Pinpoint the cell where the given text exists, returning its [X, Y] midpoint coordinate. 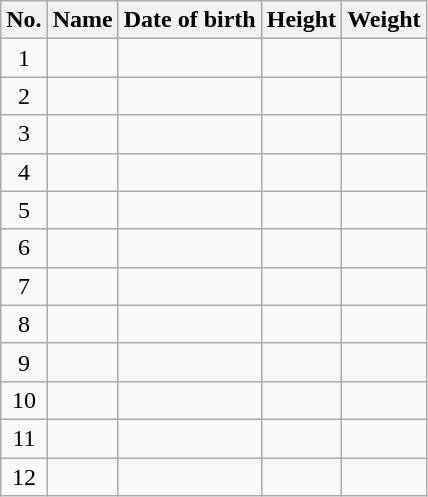
5 [24, 210]
9 [24, 362]
10 [24, 400]
Height [301, 20]
1 [24, 58]
12 [24, 477]
Weight [384, 20]
8 [24, 324]
2 [24, 96]
3 [24, 134]
11 [24, 438]
6 [24, 248]
7 [24, 286]
4 [24, 172]
Name [82, 20]
Date of birth [190, 20]
No. [24, 20]
